Return [X, Y] of the center of cell containing provided text 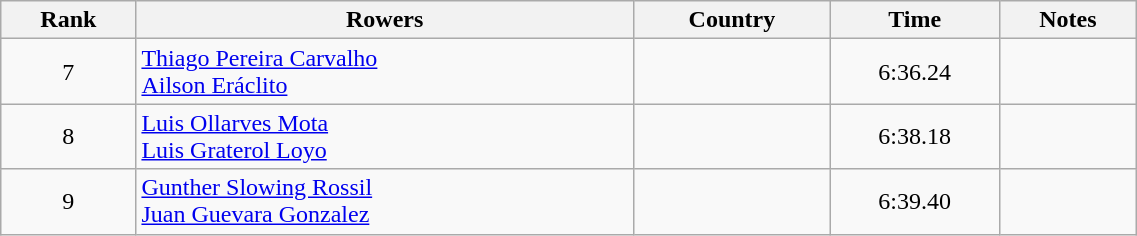
Rowers [385, 20]
Luis Ollarves MotaLuis Graterol Loyo [385, 136]
8 [68, 136]
7 [68, 72]
6:36.24 [914, 72]
Thiago Pereira CarvalhoAilson Eráclito [385, 72]
Country [732, 20]
Time [914, 20]
6:38.18 [914, 136]
6:39.40 [914, 202]
Rank [68, 20]
Notes [1068, 20]
9 [68, 202]
Gunther Slowing RossilJuan Guevara Gonzalez [385, 202]
